Output the (x, y) coordinate of the center of the cell containing the given text.  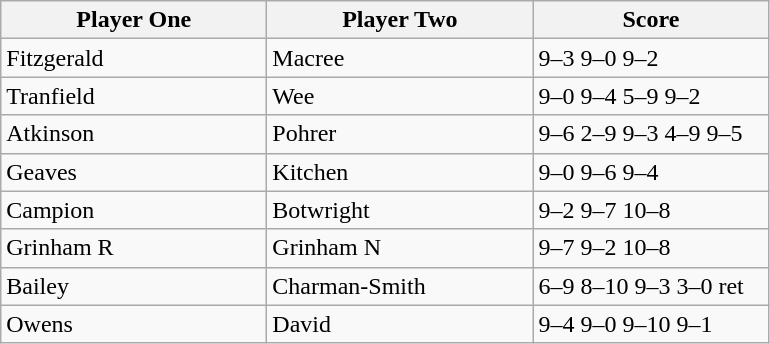
Geaves (134, 172)
9–3 9–0 9–2 (651, 58)
Player One (134, 20)
Botwright (400, 210)
Grinham R (134, 248)
Charman-Smith (400, 286)
6–9 8–10 9–3 3–0 ret (651, 286)
9–0 9–6 9–4 (651, 172)
Tranfield (134, 96)
9–4 9–0 9–10 9–1 (651, 324)
David (400, 324)
Bailey (134, 286)
Fitzgerald (134, 58)
9–7 9–2 10–8 (651, 248)
Wee (400, 96)
9–6 2–9 9–3 4–9 9–5 (651, 134)
Owens (134, 324)
Kitchen (400, 172)
Score (651, 20)
Grinham N (400, 248)
Atkinson (134, 134)
Player Two (400, 20)
Campion (134, 210)
9–0 9–4 5–9 9–2 (651, 96)
Pohrer (400, 134)
9–2 9–7 10–8 (651, 210)
Macree (400, 58)
